Identify which cell holds the provided text, then report its [x, y] central coordinate. 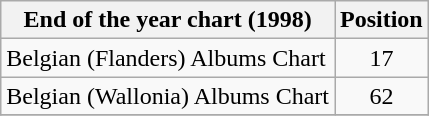
Position [381, 20]
17 [381, 58]
Belgian (Flanders) Albums Chart [168, 58]
62 [381, 96]
End of the year chart (1998) [168, 20]
Belgian (Wallonia) Albums Chart [168, 96]
